Capture the cell that displays the provided text and extract its [x, y] central coordinate. 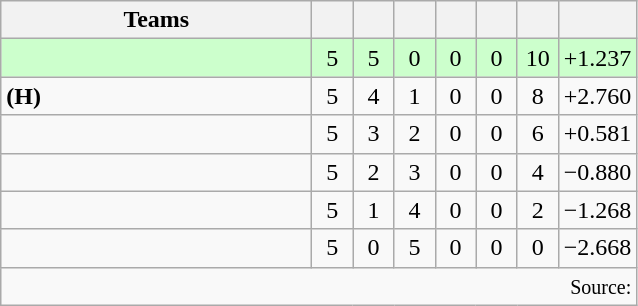
+1.237 [598, 58]
−2.668 [598, 248]
(H) [156, 96]
8 [538, 96]
−0.880 [598, 172]
+2.760 [598, 96]
Source: [319, 286]
10 [538, 58]
−1.268 [598, 210]
6 [538, 134]
Teams [156, 20]
+0.581 [598, 134]
